Find where the given text appears and provide that cell's center as (x, y) coordinate. 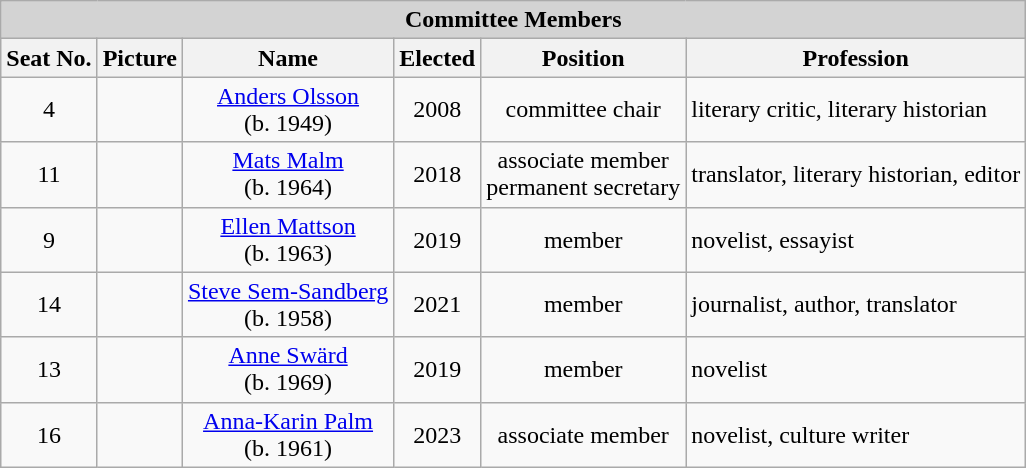
4 (49, 110)
Anders Olsson (b. 1949) (288, 110)
Name (288, 58)
associate member (584, 434)
Anne Swärd (b. 1969) (288, 370)
novelist, essayist (856, 240)
associate memberpermanent secretary (584, 174)
2023 (438, 434)
Elected (438, 58)
novelist, culture writer (856, 434)
novelist (856, 370)
literary critic, literary historian (856, 110)
Ellen Mattson (b. 1963) (288, 240)
13 (49, 370)
Seat No. (49, 58)
2008 (438, 110)
2021 (438, 304)
Mats Malm (b. 1964) (288, 174)
16 (49, 434)
Picture (140, 58)
9 (49, 240)
14 (49, 304)
Anna-Karin Palm (b. 1961) (288, 434)
Position (584, 58)
Committee Members (514, 20)
11 (49, 174)
translator, literary historian, editor (856, 174)
journalist, author, translator (856, 304)
Steve Sem-Sandberg (b. 1958) (288, 304)
2018 (438, 174)
Profession (856, 58)
committee chair (584, 110)
